Find where the given text appears and provide that cell's center as (X, Y) coordinate. 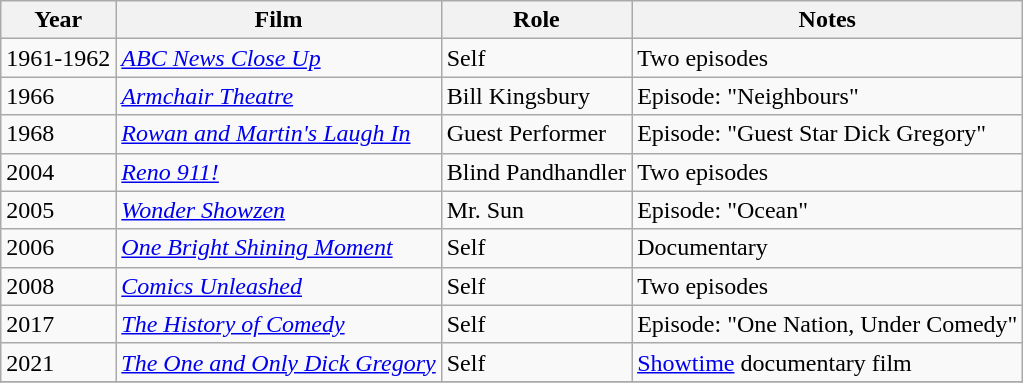
Reno 911! (278, 172)
Wonder Showzen (278, 210)
2006 (58, 248)
ABC News Close Up (278, 58)
1968 (58, 134)
2008 (58, 286)
Film (278, 20)
Episode: "Neighbours" (828, 96)
Comics Unleashed (278, 286)
2021 (58, 362)
Documentary (828, 248)
Rowan and Martin's Laugh In (278, 134)
1961-1962 (58, 58)
Episode: "Guest Star Dick Gregory" (828, 134)
Blind Pandhandler (536, 172)
Armchair Theatre (278, 96)
Guest Performer (536, 134)
Notes (828, 20)
Episode: "Ocean" (828, 210)
2004 (58, 172)
One Bright Shining Moment (278, 248)
The One and Only Dick Gregory (278, 362)
1966 (58, 96)
Mr. Sun (536, 210)
The History of Comedy (278, 324)
2017 (58, 324)
Episode: "One Nation, Under Comedy" (828, 324)
2005 (58, 210)
Bill Kingsbury (536, 96)
Showtime documentary film (828, 362)
Role (536, 20)
Year (58, 20)
